Return the (x, y) coordinate for the center point of the cell that contains the specified text.  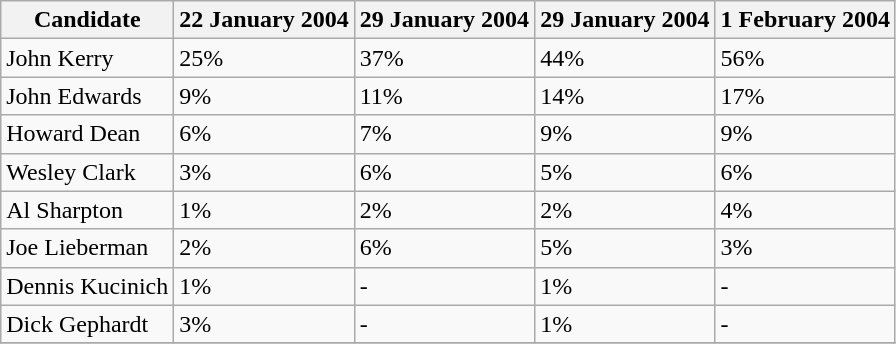
Candidate (88, 20)
Wesley Clark (88, 172)
John Kerry (88, 58)
7% (444, 134)
37% (444, 58)
11% (444, 96)
17% (805, 96)
25% (264, 58)
Dennis Kucinich (88, 286)
Dick Gephardt (88, 324)
4% (805, 210)
44% (625, 58)
14% (625, 96)
John Edwards (88, 96)
56% (805, 58)
1 February 2004 (805, 20)
Al Sharpton (88, 210)
22 January 2004 (264, 20)
Howard Dean (88, 134)
Joe Lieberman (88, 248)
